Pinpoint the cell where the given text exists, returning its (x, y) midpoint coordinate. 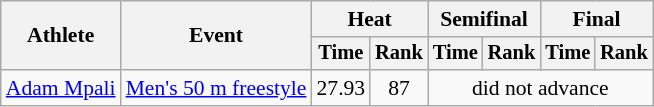
Men's 50 m freestyle (216, 88)
87 (399, 88)
Event (216, 36)
27.93 (340, 88)
Athlete (61, 36)
Adam Mpali (61, 88)
Heat (369, 19)
Semifinal (484, 19)
Final (596, 19)
did not advance (540, 88)
